From the cell containing the given text, extract its center point as [X, Y] coordinate. 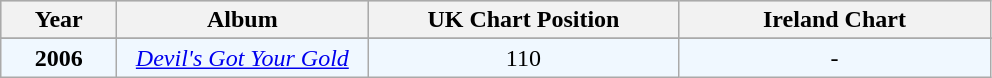
Devil's Got Your Gold [242, 58]
Album [242, 20]
Ireland Chart [834, 20]
2006 [59, 58]
UK Chart Position [524, 20]
Year [59, 20]
110 [524, 58]
- [834, 58]
